Locate the cell with the specified text and output its (X, Y) center coordinate. 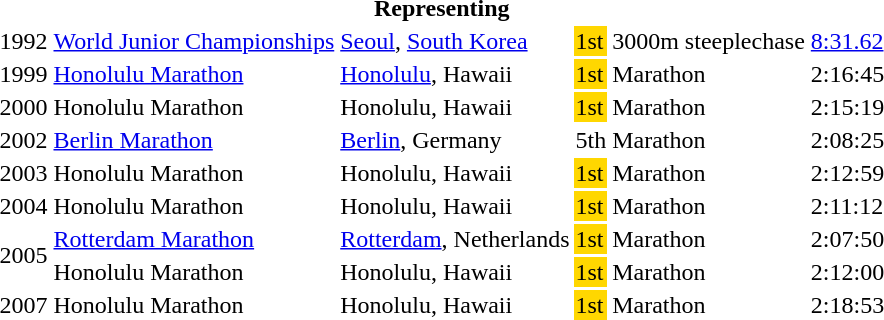
5th (591, 140)
Seoul, South Korea (455, 41)
3000m steeplechase (709, 41)
Rotterdam Marathon (194, 239)
Rotterdam, Netherlands (455, 239)
Berlin, Germany (455, 140)
World Junior Championships (194, 41)
Berlin Marathon (194, 140)
